Detect which cell encompasses the target text, then output its [x, y] center coordinate. 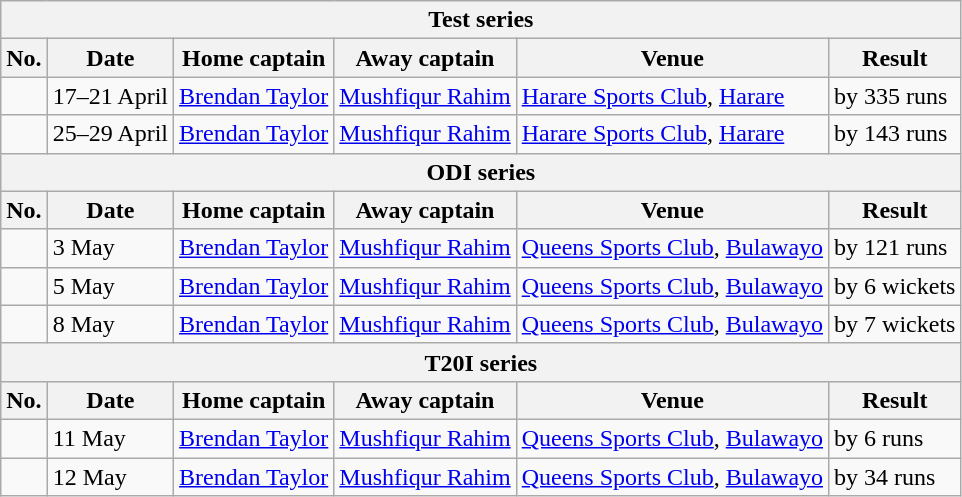
by 121 runs [895, 248]
by 34 runs [895, 477]
ODI series [481, 172]
25–29 April [110, 134]
5 May [110, 286]
by 7 wickets [895, 324]
8 May [110, 324]
3 May [110, 248]
by 6 wickets [895, 286]
17–21 April [110, 96]
11 May [110, 438]
by 6 runs [895, 438]
T20I series [481, 362]
Test series [481, 20]
12 May [110, 477]
by 335 runs [895, 96]
by 143 runs [895, 134]
